For the text-containing cell, return its midpoint in [X, Y] coordinate format. 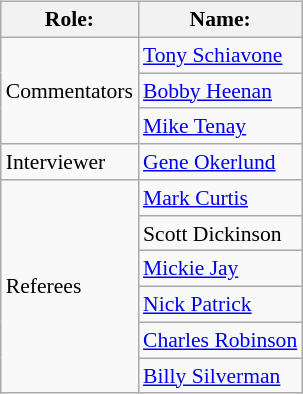
Name: [220, 20]
Tony Schiavone [220, 55]
Mark Curtis [220, 198]
Referees [70, 287]
Commentators [70, 90]
Mickie Jay [220, 269]
Mike Tenay [220, 126]
Billy Silverman [220, 376]
Bobby Heenan [220, 91]
Interviewer [70, 162]
Scott Dickinson [220, 233]
Charles Robinson [220, 340]
Gene Okerlund [220, 162]
Nick Patrick [220, 305]
Role: [70, 20]
